Locate the cell with the specified text and output its (x, y) center coordinate. 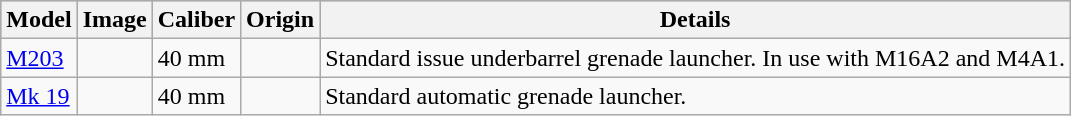
Origin (280, 20)
Mk 19 (39, 96)
Standard issue underbarrel grenade launcher. In use with M16A2 and M4A1. (696, 58)
Image (114, 20)
M203 (39, 58)
Model (39, 20)
Caliber (196, 20)
Details (696, 20)
Standard automatic grenade launcher. (696, 96)
